Capture the cell that displays the provided text and extract its [x, y] central coordinate. 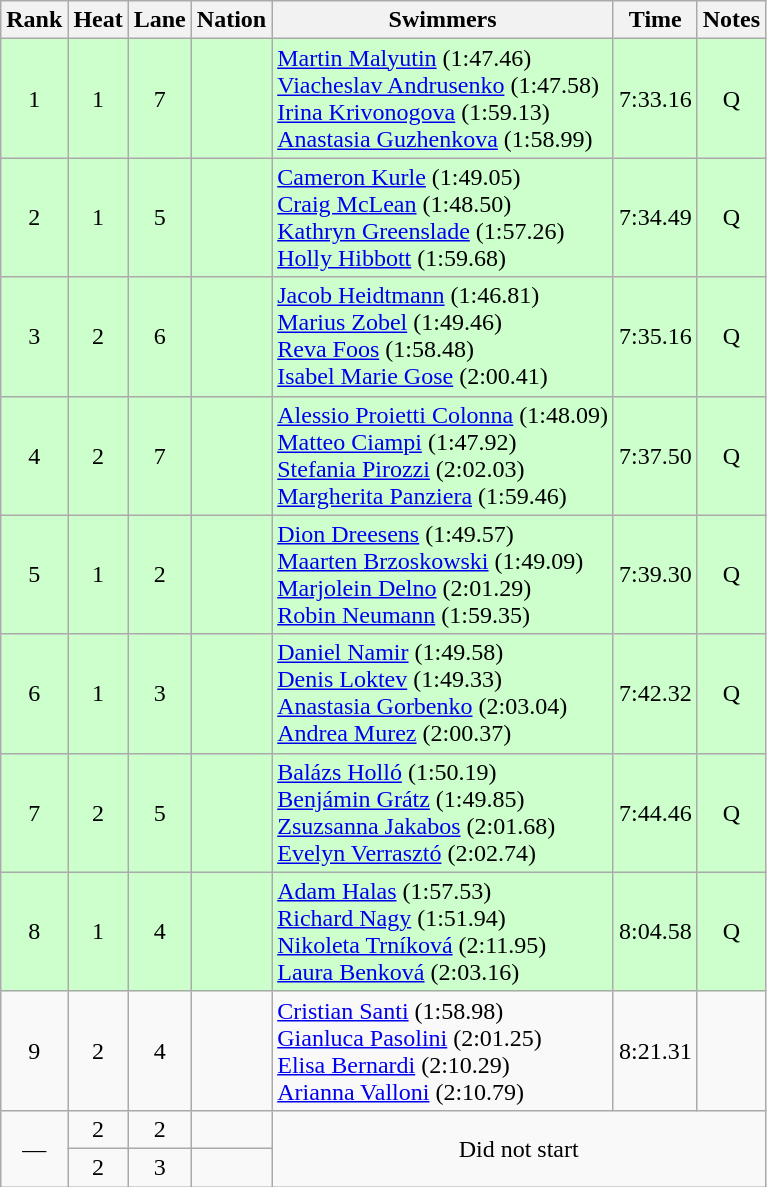
7:44.46 [655, 812]
7:37.50 [655, 456]
8 [34, 932]
Cameron Kurle (1:49.05)Craig McLean (1:48.50)Kathryn Greenslade (1:57.26)Holly Hibbott (1:59.68) [443, 218]
Martin Malyutin (1:47.46)Viacheslav Andrusenko (1:47.58)Irina Krivonogova (1:59.13)Anastasia Guzhenkova (1:58.99) [443, 98]
9 [34, 1050]
Alessio Proietti Colonna (1:48.09)Matteo Ciampi (1:47.92)Stefania Pirozzi (2:02.03)Margherita Panziera (1:59.46) [443, 456]
7:35.16 [655, 336]
7:33.16 [655, 98]
Cristian Santi (1:58.98)Gianluca Pasolini (2:01.25)Elisa Bernardi (2:10.29)Arianna Valloni (2:10.79) [443, 1050]
7:34.49 [655, 218]
Dion Dreesens (1:49.57)Maarten Brzoskowski (1:49.09)Marjolein Delno (2:01.29)Robin Neumann (1:59.35) [443, 574]
8:04.58 [655, 932]
Adam Halas (1:57.53)Richard Nagy (1:51.94)Nikoleta Trníková (2:11.95)Laura Benková (2:03.16) [443, 932]
Nation [231, 20]
Balázs Holló (1:50.19)Benjámin Grátz (1:49.85)Zsuzsanna Jakabos (2:01.68)Evelyn Verrasztó (2:02.74) [443, 812]
Jacob Heidtmann (1:46.81)Marius Zobel (1:49.46)Reva Foos (1:58.48)Isabel Marie Gose (2:00.41) [443, 336]
Lane [160, 20]
Daniel Namir (1:49.58)Denis Loktev (1:49.33)Anastasia Gorbenko (2:03.04)Andrea Murez (2:00.37) [443, 694]
8:21.31 [655, 1050]
Did not start [519, 1148]
Swimmers [443, 20]
Time [655, 20]
Rank [34, 20]
Heat [98, 20]
7:39.30 [655, 574]
Notes [731, 20]
— [34, 1148]
7:42.32 [655, 694]
